Detect which cell encompasses the target text, then output its (X, Y) center coordinate. 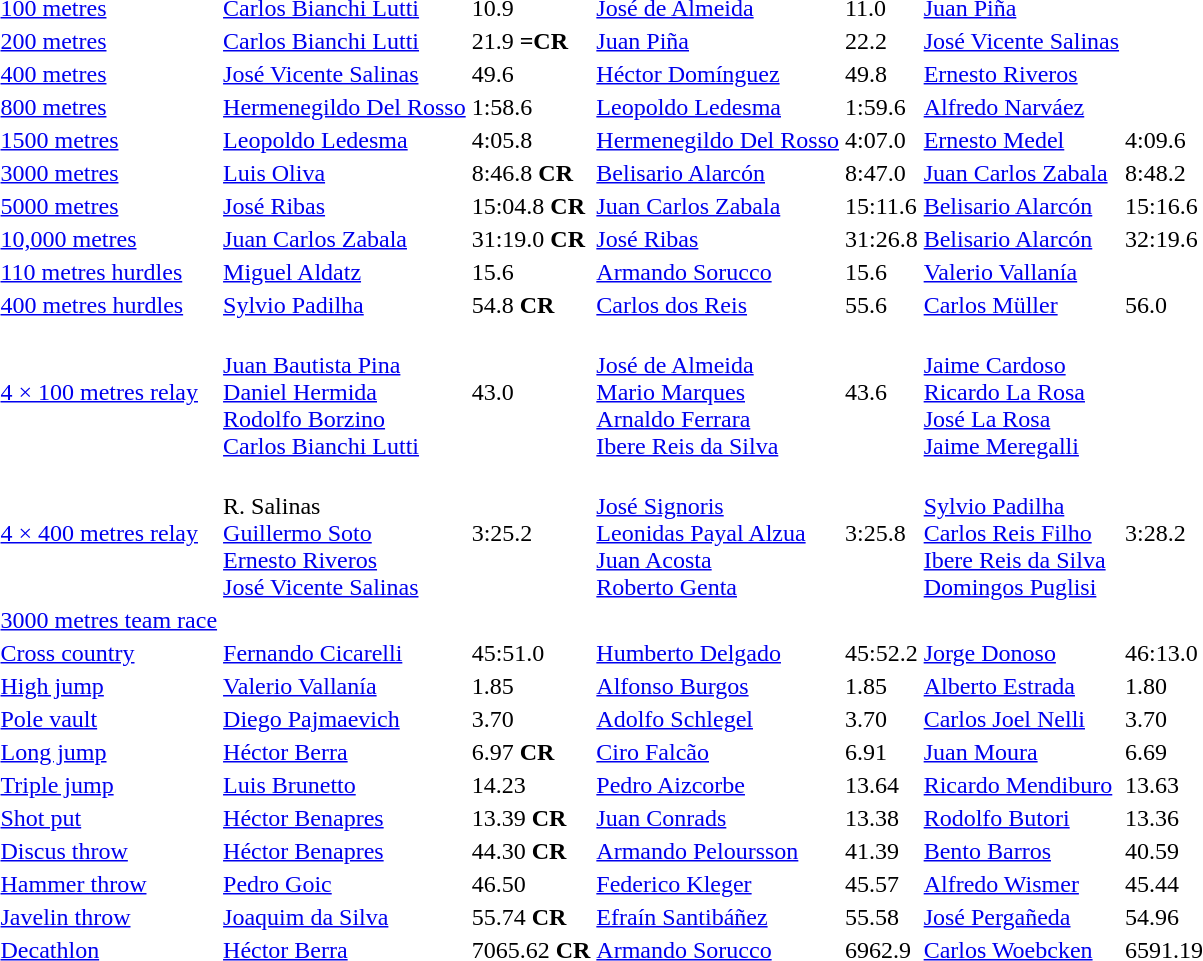
Jaime CardosoRicardo La RosaJosé La RosaJaime Meregalli (1021, 392)
Héctor Domínguez (718, 74)
45.57 (881, 884)
Carlos Joel Nelli (1021, 719)
Juan Piña (718, 41)
45:51.0 (531, 653)
Jorge Donoso (1021, 653)
22.2 (881, 41)
Ricardo Mendiburo (1021, 785)
4:05.8 (531, 140)
José SignorisLeonidas Payal AlzuaJuan AcostaRoberto Genta (718, 533)
Armando Sorucco (718, 272)
43.0 (531, 392)
Carlos Müller (1021, 305)
8:46.8 CR (531, 173)
Juan Conrads (718, 818)
45:52.2 (881, 653)
Ernesto Medel (1021, 140)
Alfredo Narváez (1021, 107)
41.39 (881, 851)
31:19.0 CR (531, 239)
3:25.8 (881, 533)
55.58 (881, 917)
José de AlmeidaMario MarquesArnaldo FerraraIbere Reis da Silva (718, 392)
31:26.8 (881, 239)
Sylvio PadilhaCarlos Reis FilhoIbere Reis da SilvaDomingos Puglisi (1021, 533)
46.50 (531, 884)
Miguel Aldatz (345, 272)
Alfredo Wismer (1021, 884)
15:11.6 (881, 206)
Adolfo Schlegel (718, 719)
15:04.8 CR (531, 206)
43.6 (881, 392)
Alberto Estrada (1021, 686)
6.91 (881, 752)
Juan Bautista PinaDaniel HermidaRodolfo BorzinoCarlos Bianchi Lutti (345, 392)
Pedro Aizcorbe (718, 785)
R. SalinasGuillermo SotoErnesto RiverosJosé Vicente Salinas (345, 533)
Joaquim da Silva (345, 917)
Carlos dos Reis (718, 305)
1:58.6 (531, 107)
Armando Peloursson (718, 851)
44.30 CR (531, 851)
Héctor Berra (345, 752)
13.38 (881, 818)
José Pergañeda (1021, 917)
14.23 (531, 785)
Bento Barros (1021, 851)
Rodolfo Butori (1021, 818)
1:59.6 (881, 107)
13.64 (881, 785)
21.9 =CR (531, 41)
13.39 CR (531, 818)
55.6 (881, 305)
Ernesto Riveros (1021, 74)
Luis Oliva (345, 173)
Luis Brunetto (345, 785)
Fernando Cicarelli (345, 653)
Diego Pajmaevich (345, 719)
Pedro Goic (345, 884)
Federico Kleger (718, 884)
49.6 (531, 74)
54.8 CR (531, 305)
Ciro Falcão (718, 752)
Efraín Santibáñez (718, 917)
Humberto Delgado (718, 653)
49.8 (881, 74)
6.97 CR (531, 752)
4:07.0 (881, 140)
55.74 CR (531, 917)
Sylvio Padilha (345, 305)
Juan Moura (1021, 752)
Alfonso Burgos (718, 686)
8:47.0 (881, 173)
3:25.2 (531, 533)
Carlos Bianchi Lutti (345, 41)
